Return the (X, Y) coordinate for the center point of the cell that contains the specified text.  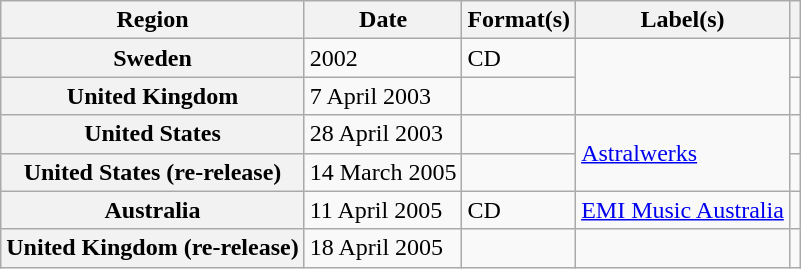
United States (152, 134)
Region (152, 20)
2002 (383, 58)
18 April 2005 (383, 248)
Astralwerks (683, 153)
Date (383, 20)
28 April 2003 (383, 134)
Sweden (152, 58)
Format(s) (519, 20)
14 March 2005 (383, 172)
United States (re-release) (152, 172)
Australia (152, 210)
United Kingdom (re-release) (152, 248)
7 April 2003 (383, 96)
Label(s) (683, 20)
United Kingdom (152, 96)
11 April 2005 (383, 210)
EMI Music Australia (683, 210)
